Scan for the cell matching the given text and deliver its (x, y) coordinate at center. 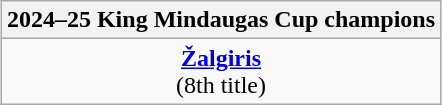
Žalgiris(8th title) (220, 72)
2024–25 King Mindaugas Cup champions (220, 20)
